Detect which cell encompasses the target text, then output its [X, Y] center coordinate. 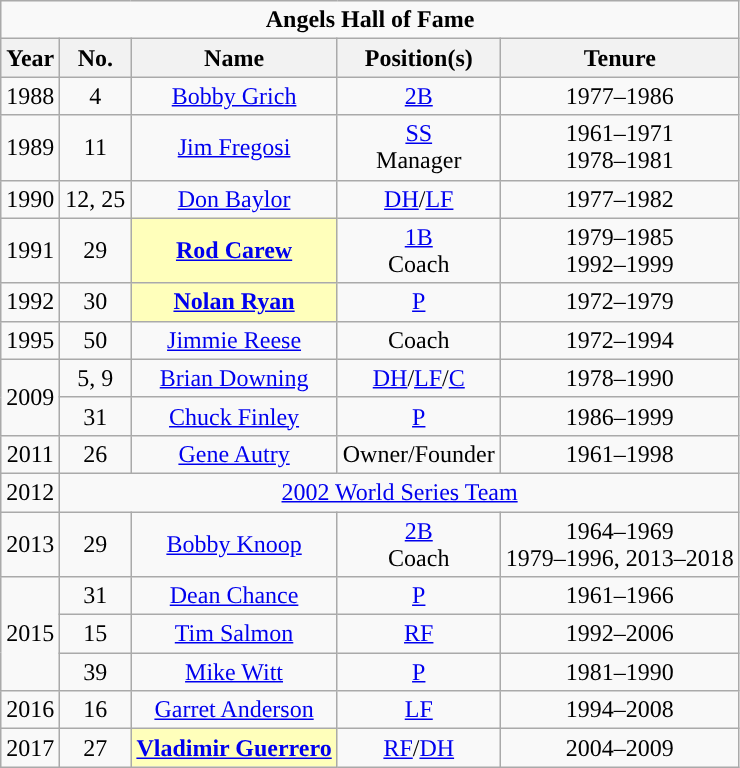
1990 [30, 199]
Nolan Ryan [234, 302]
1961–1998 [620, 454]
26 [96, 454]
LF [418, 710]
1979–19851992–1999 [620, 250]
16 [96, 710]
1991 [30, 250]
1994–2008 [620, 710]
1981–1990 [620, 672]
5, 9 [96, 378]
12, 25 [96, 199]
1BCoach [418, 250]
Don Baylor [234, 199]
1977–1986 [620, 96]
1972–1994 [620, 340]
2B [418, 96]
Tenure [620, 58]
11 [96, 148]
1978–1990 [620, 378]
Name [234, 58]
Bobby Knoop [234, 544]
1992–2006 [620, 634]
DH/LF [418, 199]
Angels Hall of Fame [370, 20]
DH/LF/C [418, 378]
RF/DH [418, 748]
1977–1982 [620, 199]
1988 [30, 96]
Mike Witt [234, 672]
Position(s) [418, 58]
50 [96, 340]
Owner/Founder [418, 454]
2013 [30, 544]
2009 [30, 397]
Rod Carew [234, 250]
Gene Autry [234, 454]
Coach [418, 340]
1992 [30, 302]
Tim Salmon [234, 634]
Chuck Finley [234, 416]
1961–19711978–1981 [620, 148]
No. [96, 58]
2015 [30, 634]
1986–1999 [620, 416]
2002 World Series Team [400, 492]
39 [96, 672]
SSManager [418, 148]
2017 [30, 748]
Year [30, 58]
1961–1966 [620, 596]
Brian Downing [234, 378]
1989 [30, 148]
1972–1979 [620, 302]
Bobby Grich [234, 96]
Dean Chance [234, 596]
Garret Anderson [234, 710]
RF [418, 634]
Jim Fregosi [234, 148]
2011 [30, 454]
15 [96, 634]
Vladimir Guerrero [234, 748]
2BCoach [418, 544]
30 [96, 302]
27 [96, 748]
4 [96, 96]
1995 [30, 340]
1964–19691979–1996, 2013–2018 [620, 544]
2016 [30, 710]
Jimmie Reese [234, 340]
2004–2009 [620, 748]
2012 [30, 492]
